Return (X, Y) of the center of cell containing provided text 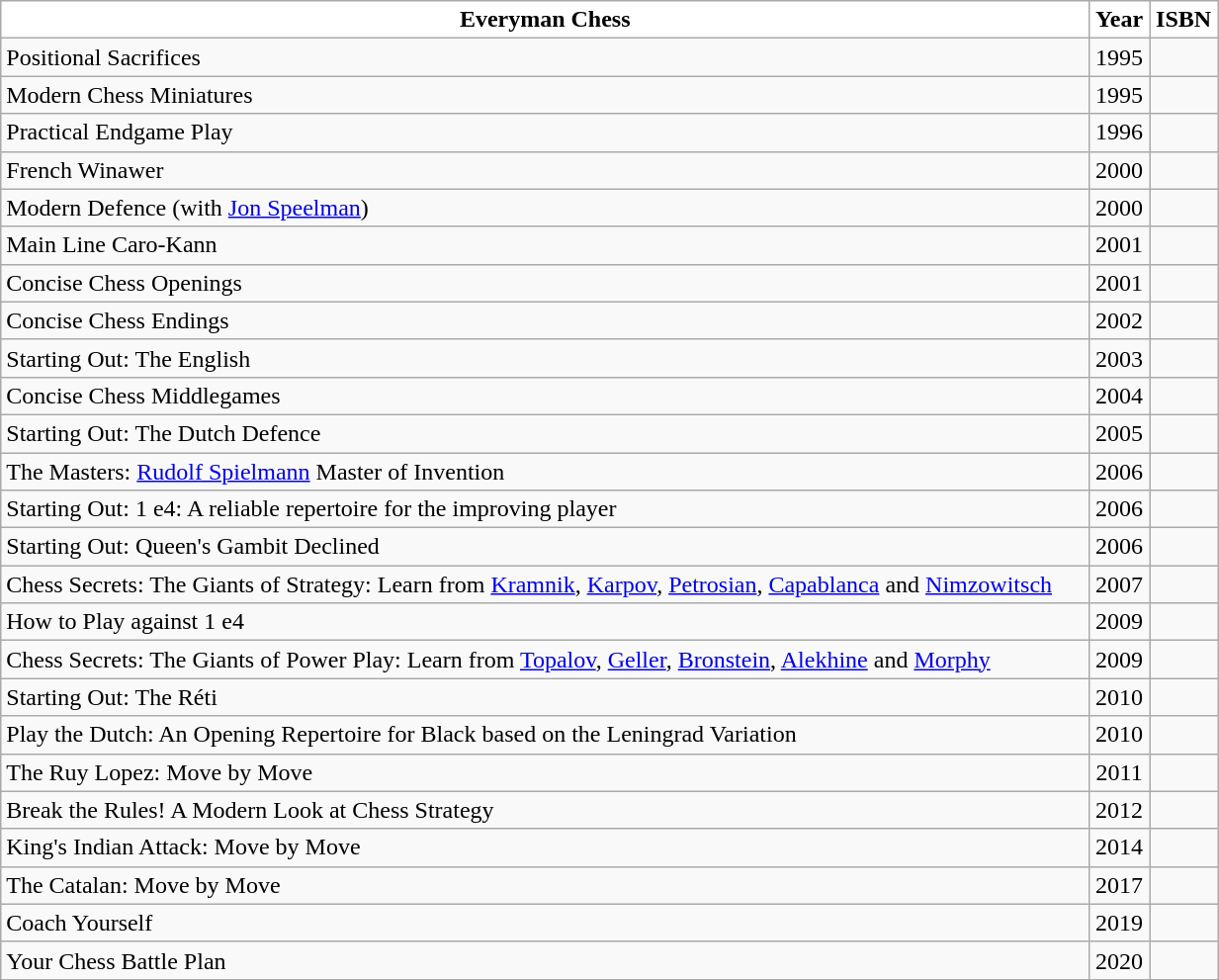
Positional Sacrifices (546, 57)
Everyman Chess (546, 20)
The Masters: Rudolf Spielmann Master of Invention (546, 472)
2005 (1119, 433)
2003 (1119, 358)
French Winawer (546, 170)
2011 (1119, 772)
Concise Chess Endings (546, 320)
Modern Chess Miniatures (546, 95)
Coach Yourself (546, 923)
Starting Out: The Dutch Defence (546, 433)
2004 (1119, 396)
The Catalan: Move by Move (546, 885)
Starting Out: The Réti (546, 697)
ISBN (1182, 20)
The Ruy Lopez: Move by Move (546, 772)
Play the Dutch: An Opening Repertoire for Black based on the Leningrad Variation (546, 735)
Starting Out: The English (546, 358)
Your Chess Battle Plan (546, 960)
2012 (1119, 810)
Concise Chess Middlegames (546, 396)
King's Indian Attack: Move by Move (546, 847)
Concise Chess Openings (546, 283)
2002 (1119, 320)
2014 (1119, 847)
Chess Secrets: The Giants of Strategy: Learn from Kramnik, Karpov, Petrosian, Capablanca and Nimzowitsch (546, 584)
Starting Out: Queen's Gambit Declined (546, 547)
2019 (1119, 923)
2017 (1119, 885)
Practical Endgame Play (546, 133)
Year (1119, 20)
2020 (1119, 960)
Chess Secrets: The Giants of Power Play: Learn from Topalov, Geller, Bronstein, Alekhine and Morphy (546, 660)
Main Line Caro-Kann (546, 245)
Break the Rules! A Modern Look at Chess Strategy (546, 810)
Modern Defence (with Jon Speelman) (546, 208)
1996 (1119, 133)
Starting Out: 1 e4: A reliable repertoire for the improving player (546, 509)
How to Play against 1 e4 (546, 622)
2007 (1119, 584)
